Return the [x, y] coordinate for the center point of the cell that contains the specified text.  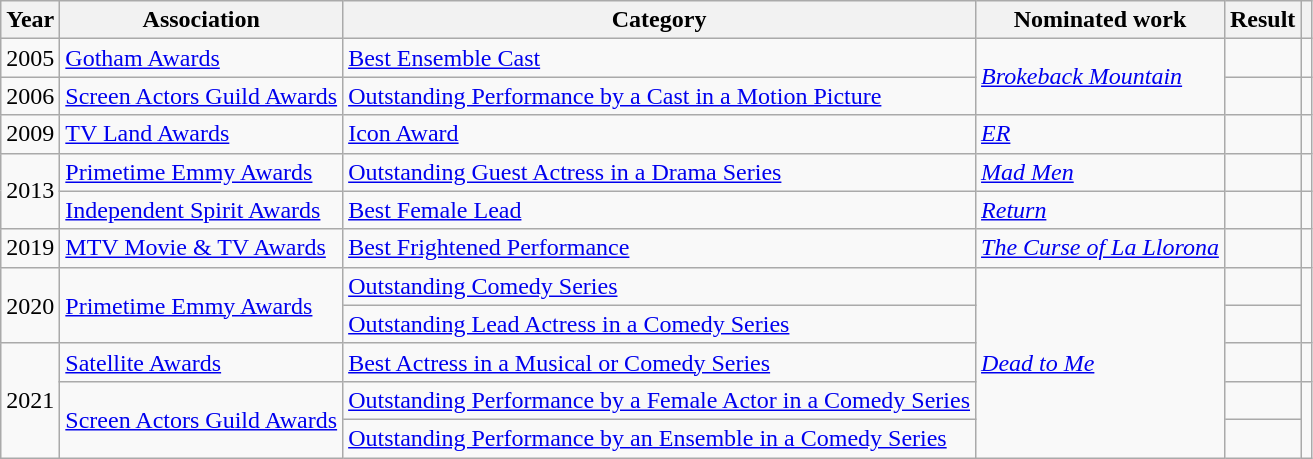
Brokeback Mountain [1100, 77]
Best Female Lead [660, 210]
Mad Men [1100, 172]
Best Actress in a Musical or Comedy Series [660, 362]
Year [30, 20]
Outstanding Comedy Series [660, 286]
Best Ensemble Cast [660, 58]
Association [202, 20]
2019 [30, 248]
Icon Award [660, 134]
2013 [30, 191]
2021 [30, 400]
Outstanding Performance by a Cast in a Motion Picture [660, 96]
Independent Spirit Awards [202, 210]
Gotham Awards [202, 58]
TV Land Awards [202, 134]
2005 [30, 58]
Nominated work [1100, 20]
ER [1100, 134]
Category [660, 20]
Best Frightened Performance [660, 248]
The Curse of La Llorona [1100, 248]
2009 [30, 134]
Outstanding Performance by a Female Actor in a Comedy Series [660, 400]
Result [1262, 20]
2006 [30, 96]
Outstanding Guest Actress in a Drama Series [660, 172]
2020 [30, 305]
Outstanding Performance by an Ensemble in a Comedy Series [660, 438]
Dead to Me [1100, 362]
Satellite Awards [202, 362]
Return [1100, 210]
Outstanding Lead Actress in a Comedy Series [660, 324]
MTV Movie & TV Awards [202, 248]
